Return [X, Y] of the center of cell containing provided text 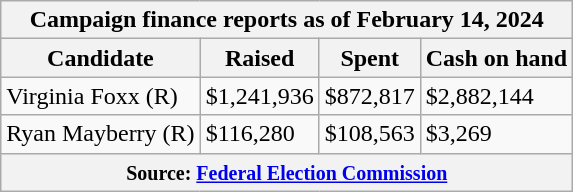
Source: Federal Election Commission [287, 172]
$116,280 [260, 134]
$872,817 [370, 96]
Ryan Mayberry (R) [100, 134]
Raised [260, 58]
Candidate [100, 58]
Cash on hand [496, 58]
$2,882,144 [496, 96]
Spent [370, 58]
$3,269 [496, 134]
Virginia Foxx (R) [100, 96]
$1,241,936 [260, 96]
Campaign finance reports as of February 14, 2024 [287, 20]
$108,563 [370, 134]
